Extract the (x, y) coordinate from the center of the cell holding the provided text.  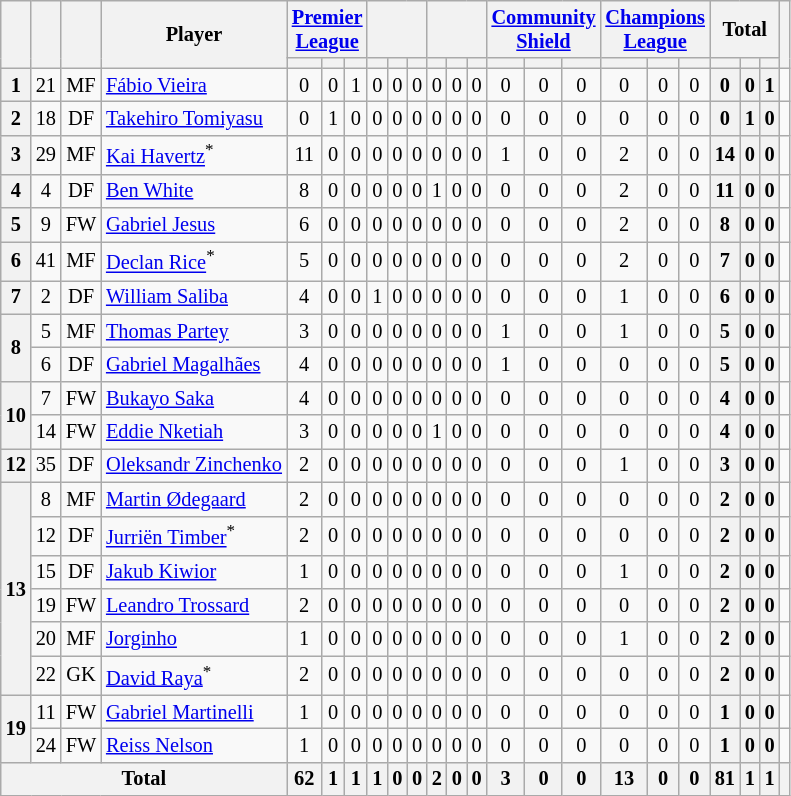
Gabriel Martinelli (194, 712)
Takehiro Tomiyasu (194, 118)
15 (46, 572)
Thomas Partey (194, 331)
Jurriën Timber* (194, 536)
Kai Havertz* (194, 154)
Gabriel Jesus (194, 225)
Ben White (194, 191)
Declan Rice* (194, 260)
Fábio Vieira (194, 85)
Martin Ødegaard (194, 499)
41 (46, 260)
21 (46, 85)
Eddie Nketiah (194, 432)
29 (46, 154)
Oleksandr Zinchenko (194, 465)
10 (16, 414)
David Raya* (194, 676)
22 (46, 676)
Reiss Nelson (194, 745)
Jorginho (194, 639)
35 (46, 465)
William Saliba (194, 297)
18 (46, 118)
PremierLeague (328, 29)
Jakub Kiwior (194, 572)
62 (304, 779)
Player (194, 34)
9 (46, 225)
Bukayo Saka (194, 398)
Gabriel Magalhães (194, 365)
GK (81, 676)
81 (725, 779)
ChampionsLeague (654, 29)
20 (46, 639)
CommunityShield (544, 29)
Leandro Trossard (194, 605)
24 (46, 745)
